From the cell containing the given text, extract its center point as [x, y] coordinate. 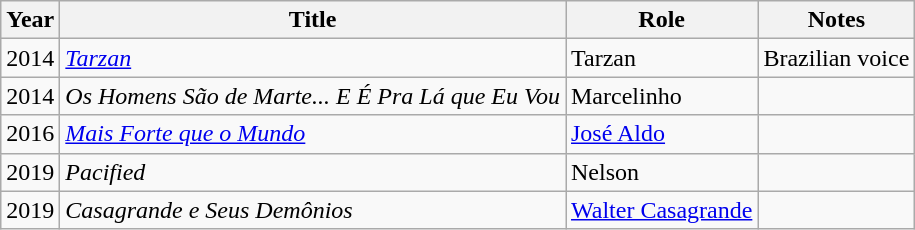
Nelson [662, 172]
Notes [836, 20]
2016 [30, 134]
Role [662, 20]
Marcelinho [662, 96]
Pacified [313, 172]
Year [30, 20]
Brazilian voice [836, 58]
Title [313, 20]
Os Homens São de Marte... E É Pra Lá que Eu Vou [313, 96]
Casagrande e Seus Demônios [313, 210]
José Aldo [662, 134]
Walter Casagrande [662, 210]
Mais Forte que o Mundo [313, 134]
